Scan for the cell matching the given text and deliver its (x, y) coordinate at center. 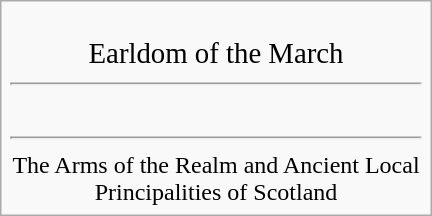
Earldom of the March The Arms of the Realm and Ancient Local Principalities of Scotland (216, 108)
